Pinpoint the cell where the given text exists, returning its (X, Y) midpoint coordinate. 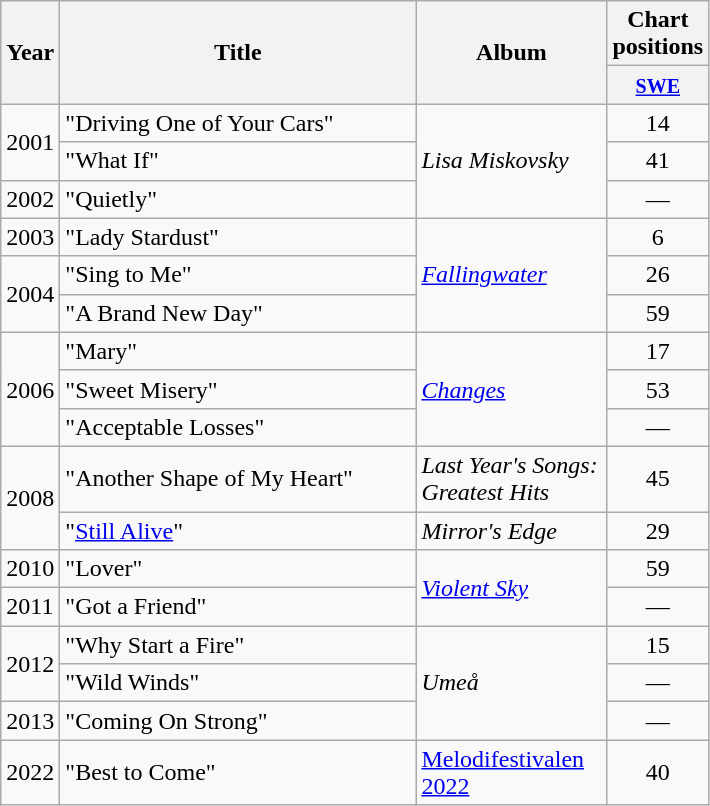
"Wild Winds" (238, 683)
41 (658, 161)
2010 (30, 569)
45 (658, 478)
2008 (30, 498)
26 (658, 275)
"Another Shape of My Heart" (238, 478)
2002 (30, 199)
Year (30, 52)
Lisa Miskovsky (512, 161)
2006 (30, 389)
2011 (30, 607)
"A Brand New Day" (238, 313)
29 (658, 531)
"Acceptable Losses" (238, 427)
2013 (30, 721)
14 (658, 123)
6 (658, 237)
2003 (30, 237)
"Driving One of Your Cars" (238, 123)
2004 (30, 294)
"Sing to Me" (238, 275)
"Why Start a Fire" (238, 645)
Umeå (512, 683)
"Lover" (238, 569)
2022 (30, 772)
"Got a Friend" (238, 607)
"What If" (238, 161)
Fallingwater (512, 275)
2012 (30, 664)
Chart positions (658, 34)
"Best to Come" (238, 772)
Mirror's Edge (512, 531)
"Lady Stardust" (238, 237)
Album (512, 52)
"Coming On Strong" (238, 721)
53 (658, 389)
"Mary" (238, 351)
Last Year's Songs: Greatest Hits (512, 478)
2001 (30, 142)
"Sweet Misery" (238, 389)
Title (238, 52)
40 (658, 772)
"Quietly" (238, 199)
Changes (512, 389)
15 (658, 645)
SWE (658, 85)
"Still Alive" (238, 531)
Violent Sky (512, 588)
17 (658, 351)
Melodifestivalen 2022 (512, 772)
